Locate the cell with the specified text and output its [X, Y] center coordinate. 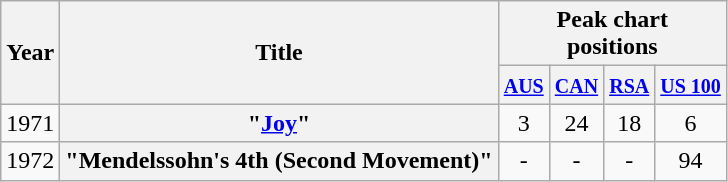
1971 [30, 123]
RSA [630, 85]
6 [691, 123]
Year [30, 52]
3 [524, 123]
"Mendelssohn's 4th (Second Movement)" [279, 161]
Title [279, 52]
94 [691, 161]
US 100 [691, 85]
AUS [524, 85]
"Joy" [279, 123]
18 [630, 123]
24 [576, 123]
Peak chartpositions [612, 34]
CAN [576, 85]
1972 [30, 161]
